Determine the (x, y) coordinate at the center of the cell enclosing the given text.  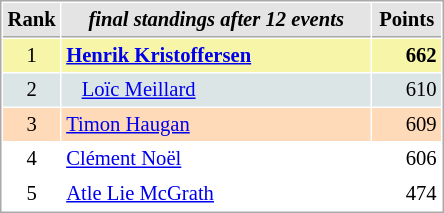
606 (406, 158)
3 (32, 124)
610 (406, 90)
Clément Noël (216, 158)
609 (406, 124)
2 (32, 90)
Rank (32, 20)
Atle Lie McGrath (216, 194)
5 (32, 194)
Timon Haugan (216, 124)
1 (32, 56)
final standings after 12 events (216, 20)
474 (406, 194)
662 (406, 56)
Henrik Kristoffersen (216, 56)
Points (406, 20)
Loïc Meillard (216, 90)
4 (32, 158)
